Pinpoint the cell where the given text exists, returning its [X, Y] midpoint coordinate. 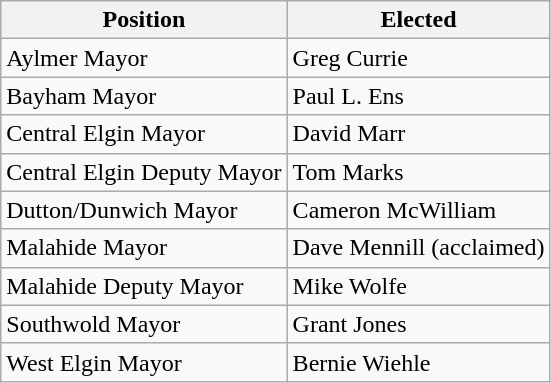
Greg Currie [418, 58]
Tom Marks [418, 172]
Dave Mennill (acclaimed) [418, 248]
Paul L. Ens [418, 96]
Dutton/Dunwich Mayor [144, 210]
Cameron McWilliam [418, 210]
Mike Wolfe [418, 286]
Malahide Deputy Mayor [144, 286]
Malahide Mayor [144, 248]
Aylmer Mayor [144, 58]
Central Elgin Mayor [144, 134]
Southwold Mayor [144, 324]
Central Elgin Deputy Mayor [144, 172]
Position [144, 20]
David Marr [418, 134]
Grant Jones [418, 324]
Bernie Wiehle [418, 362]
West Elgin Mayor [144, 362]
Elected [418, 20]
Bayham Mayor [144, 96]
